Find where the given text appears and provide that cell's center as (x, y) coordinate. 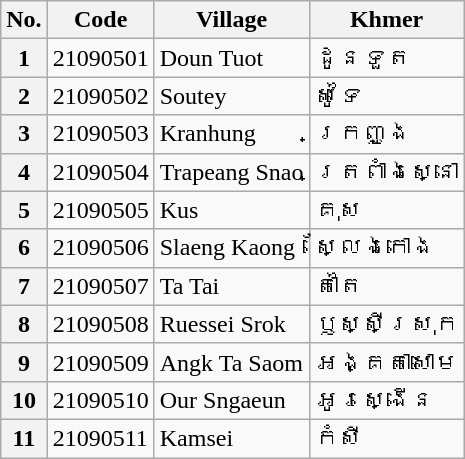
អង្គតាសោម (386, 362)
21090509 (100, 362)
21090511 (100, 438)
Kranhung (232, 134)
3 (24, 134)
Doun Tuot (232, 58)
21090507 (100, 286)
21090508 (100, 324)
ដូនទួត (386, 58)
Slaeng Kaong (232, 248)
កំសី (386, 438)
21090505 (100, 210)
Ta Tai (232, 286)
សូទៃ (386, 96)
Kus (232, 210)
10 (24, 400)
1 (24, 58)
2 (24, 96)
Code (100, 20)
ស្លែងកោង (386, 248)
21090504 (100, 172)
គុស (386, 210)
Our Sngaeun (232, 400)
Soutey (232, 96)
21090501 (100, 58)
11 (24, 438)
8 (24, 324)
Ruessei Srok (232, 324)
ឫស្សីស្រុក (386, 324)
9 (24, 362)
21090510 (100, 400)
21090502 (100, 96)
5 (24, 210)
7 (24, 286)
No. (24, 20)
4 (24, 172)
Village (232, 20)
ក្រញូង (386, 134)
តាតៃ (386, 286)
6 (24, 248)
21090506 (100, 248)
Trapeang Snao (232, 172)
ត្រពាំងស្នោ (386, 172)
Angk Ta Saom (232, 362)
អូរស្ងើន (386, 400)
21090503 (100, 134)
Khmer (386, 20)
Kamsei (232, 438)
